Determine the (x, y) coordinate at the center of the cell enclosing the given text.  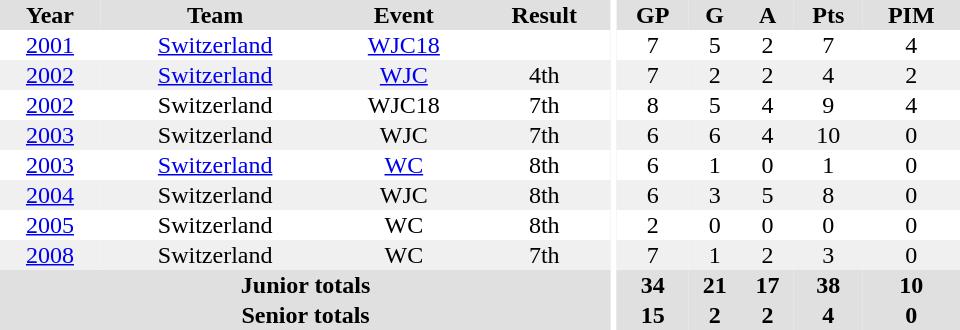
Pts (828, 15)
2004 (50, 195)
2005 (50, 225)
21 (714, 285)
9 (828, 105)
4th (544, 75)
17 (768, 285)
Junior totals (306, 285)
GP (652, 15)
G (714, 15)
A (768, 15)
Senior totals (306, 315)
Year (50, 15)
2001 (50, 45)
2008 (50, 255)
Team (215, 15)
PIM (912, 15)
34 (652, 285)
Result (544, 15)
38 (828, 285)
15 (652, 315)
Event (404, 15)
